Detect which cell encompasses the target text, then output its [X, Y] center coordinate. 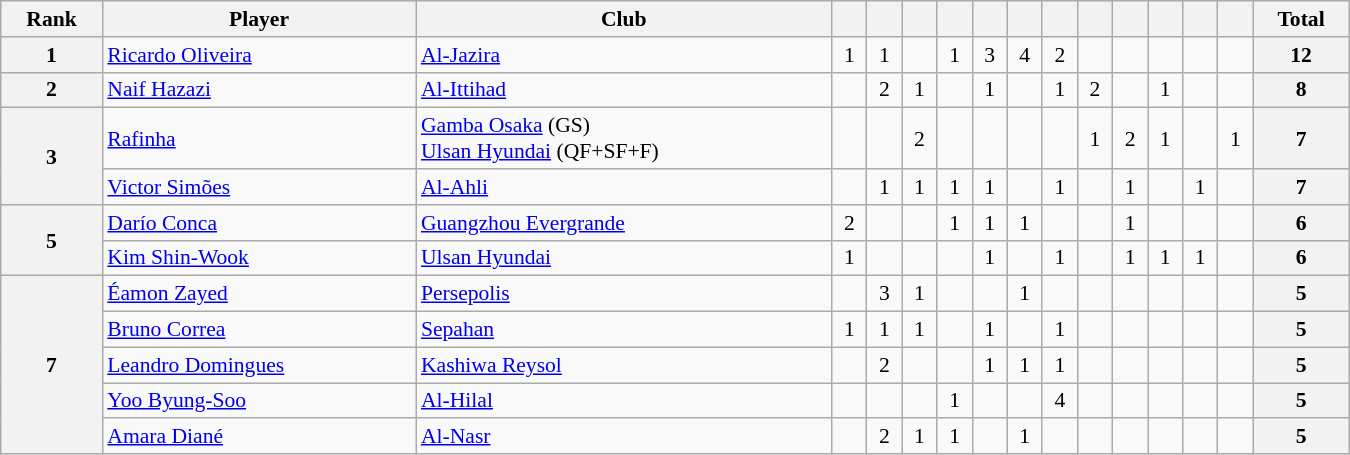
Naif Hazazi [259, 90]
Persepolis [624, 294]
Al-Nasr [624, 437]
Rank [52, 19]
Éamon Zayed [259, 294]
Al-Ahli [624, 187]
Bruno Correa [259, 330]
Amara Diané [259, 437]
Player [259, 19]
12 [1301, 55]
Rafinha [259, 138]
Al-Jazira [624, 55]
Club [624, 19]
Leandro Domingues [259, 365]
Ulsan Hyundai [624, 258]
Kim Shin-Wook [259, 258]
Al-Hilal [624, 401]
Guangzhou Evergrande [624, 223]
8 [1301, 90]
Victor Simões [259, 187]
Yoo Byung-Soo [259, 401]
Kashiwa Reysol [624, 365]
Ricardo Oliveira [259, 55]
Total [1301, 19]
Sepahan [624, 330]
Darío Conca [259, 223]
Gamba Osaka (GS) Ulsan Hyundai (QF+SF+F) [624, 138]
Al-Ittihad [624, 90]
